Provide the (X, Y) coordinate of the cell's center where the given text is located.  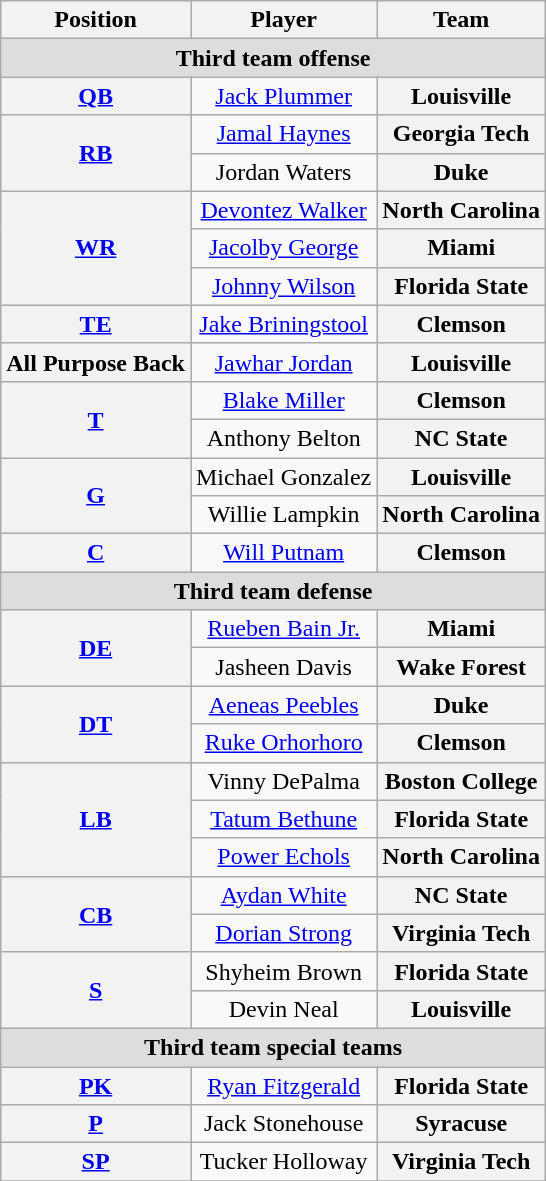
Shyheim Brown (283, 971)
Blake Miller (283, 400)
Michael Gonzalez (283, 477)
Jake Briningstool (283, 324)
Tucker Holloway (283, 1162)
Jordan Waters (283, 172)
Power Echols (283, 857)
Team (462, 20)
Rueben Bain Jr. (283, 629)
PK (96, 1085)
CB (96, 914)
G (96, 496)
Jamal Haynes (283, 134)
TE (96, 324)
Vinny DePalma (283, 781)
Player (283, 20)
Aydan White (283, 895)
Third team offense (274, 58)
Jawhar Jordan (283, 362)
DE (96, 648)
Wake Forest (462, 667)
Ryan Fitzgerald (283, 1085)
C (96, 553)
LB (96, 819)
Third team defense (274, 591)
Boston College (462, 781)
DT (96, 724)
S (96, 990)
Third team special teams (274, 1047)
WR (96, 248)
Devontez Walker (283, 210)
Anthony Belton (283, 438)
Dorian Strong (283, 933)
Jack Plummer (283, 96)
Jacolby George (283, 248)
P (96, 1124)
Ruke Orhorhoro (283, 743)
Devin Neal (283, 1009)
Syracuse (462, 1124)
QB (96, 96)
All Purpose Back (96, 362)
Willie Lampkin (283, 515)
Will Putnam (283, 553)
Johnny Wilson (283, 286)
Aeneas Peebles (283, 705)
Jack Stonehouse (283, 1124)
SP (96, 1162)
Jasheen Davis (283, 667)
Georgia Tech (462, 134)
T (96, 419)
Position (96, 20)
RB (96, 153)
Tatum Bethune (283, 819)
